Pinpoint the cell where the given text exists, returning its [x, y] midpoint coordinate. 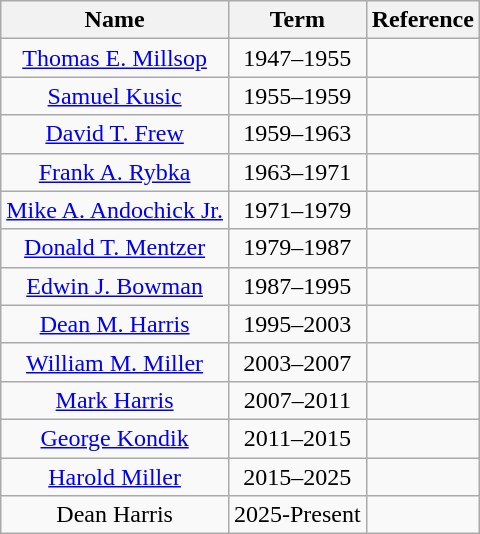
Harold Miller [115, 477]
Reference [422, 20]
Samuel Kusic [115, 96]
2025-Present [297, 515]
Dean Harris [115, 515]
1971–1979 [297, 210]
2015–2025 [297, 477]
1963–1971 [297, 172]
Dean M. Harris [115, 324]
George Kondik [115, 438]
Edwin J. Bowman [115, 286]
1987–1995 [297, 286]
William M. Miller [115, 362]
2007–2011 [297, 400]
2003–2007 [297, 362]
Frank A. Rybka [115, 172]
Mark Harris [115, 400]
Term [297, 20]
1947–1955 [297, 58]
Donald T. Mentzer [115, 248]
Mike A. Andochick Jr. [115, 210]
1979–1987 [297, 248]
2011–2015 [297, 438]
1995–2003 [297, 324]
David T. Frew [115, 134]
1955–1959 [297, 96]
Thomas E. Millsop [115, 58]
Name [115, 20]
1959–1963 [297, 134]
